Scan for the cell matching the given text and deliver its [X, Y] coordinate at center. 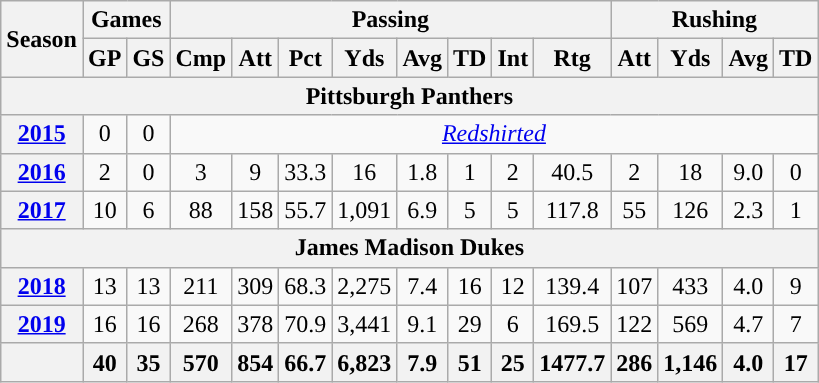
2015 [42, 134]
GP [104, 58]
854 [256, 362]
2017 [42, 210]
4.7 [748, 324]
55 [634, 210]
3,441 [364, 324]
Redshirted [494, 134]
158 [256, 210]
51 [470, 362]
569 [690, 324]
35 [148, 362]
570 [201, 362]
Cmp [201, 58]
40 [104, 362]
1477.7 [572, 362]
18 [690, 172]
126 [690, 210]
107 [634, 286]
Rushing [714, 20]
88 [201, 210]
9.1 [422, 324]
33.3 [306, 172]
2.3 [748, 210]
117.8 [572, 210]
433 [690, 286]
309 [256, 286]
378 [256, 324]
Pittsburgh Panthers [410, 96]
122 [634, 324]
Season [42, 39]
25 [513, 362]
2016 [42, 172]
3 [201, 172]
139.4 [572, 286]
55.7 [306, 210]
Passing [390, 20]
169.5 [572, 324]
Pct [306, 58]
286 [634, 362]
GS [148, 58]
2018 [42, 286]
Rtg [572, 58]
9.0 [748, 172]
7.9 [422, 362]
12 [513, 286]
7 [795, 324]
6,823 [364, 362]
1,146 [690, 362]
Games [126, 20]
James Madison Dukes [410, 248]
17 [795, 362]
1,091 [364, 210]
68.3 [306, 286]
7.4 [422, 286]
29 [470, 324]
211 [201, 286]
1.8 [422, 172]
268 [201, 324]
Int [513, 58]
2019 [42, 324]
40.5 [572, 172]
70.9 [306, 324]
2,275 [364, 286]
6.9 [422, 210]
66.7 [306, 362]
10 [104, 210]
